Output the (x, y) coordinate of the center of the cell containing the given text.  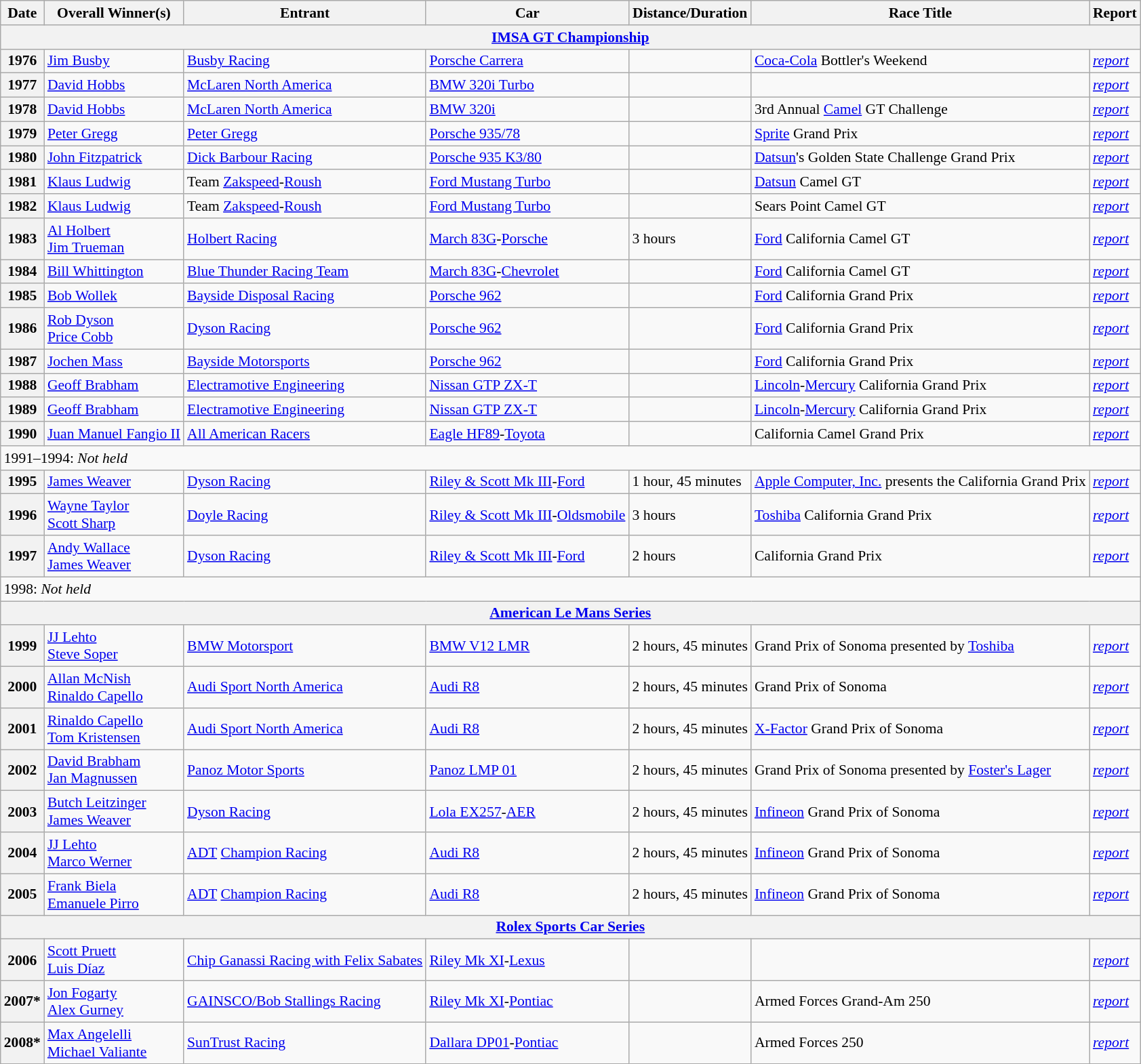
Frank Biela Emanuele Pirro (114, 895)
Bill Whittington (114, 272)
1982 (22, 206)
James Weaver (114, 482)
Datsun Camel GT (921, 182)
Report (1115, 13)
1976 (22, 61)
Rolex Sports Car Series (571, 927)
Holbert Racing (305, 239)
John Fitzpatrick (114, 158)
Blue Thunder Racing Team (305, 272)
Doyle Racing (305, 515)
Al Holbert Jim Trueman (114, 239)
March 83G-Chevrolet (527, 272)
Car (527, 13)
BMW Motorsport (305, 647)
1989 (22, 410)
Sprite Grand Prix (921, 134)
1995 (22, 482)
2006 (22, 960)
1999 (22, 647)
2007* (22, 1002)
David Brabham Jan Magnussen (114, 770)
2003 (22, 812)
Toshiba California Grand Prix (921, 515)
Grand Prix of Sonoma (921, 687)
Armed Forces Grand-Am 250 (921, 1002)
1991–1994: Not held (571, 458)
X-Factor Grand Prix of Sonoma (921, 729)
Grand Prix of Sonoma presented by Toshiba (921, 647)
Sears Point Camel GT (921, 206)
1983 (22, 239)
Max Angelelli Michael Valiante (114, 1042)
1986 (22, 328)
2002 (22, 770)
Entrant (305, 13)
Eagle HF89-Toyota (527, 434)
IMSA GT Championship (571, 37)
All American Racers (305, 434)
BMW 320i Turbo (527, 85)
Rinaldo Capello Tom Kristensen (114, 729)
1977 (22, 85)
SunTrust Racing (305, 1042)
Wayne Taylor Scott Sharp (114, 515)
3rd Annual Camel GT Challenge (921, 110)
Busby Racing (305, 61)
Jon Fogarty Alex Gurney (114, 1002)
Porsche 935/78 (527, 134)
Bayside Motorsports (305, 361)
Butch Leitzinger James Weaver (114, 812)
1979 (22, 134)
Porsche Carrera (527, 61)
Lola EX257-AER (527, 812)
Scott Pruett Luis Díaz (114, 960)
BMW V12 LMR (527, 647)
Jochen Mass (114, 361)
2008* (22, 1042)
March 83G-Porsche (527, 239)
Coca-Cola Bottler's Weekend (921, 61)
Riley Mk XI-Lexus (527, 960)
Race Title (921, 13)
2001 (22, 729)
1987 (22, 361)
Jim Busby (114, 61)
Riley Mk XI-Pontiac (527, 1002)
Dallara DP01-Pontiac (527, 1042)
Panoz Motor Sports (305, 770)
Andy Wallace James Weaver (114, 556)
Chip Ganassi Racing with Felix Sabates (305, 960)
GAINSCO/Bob Stallings Racing (305, 1002)
2004 (22, 853)
Datsun's Golden State Challenge Grand Prix (921, 158)
1990 (22, 434)
California Camel Grand Prix (921, 434)
Date (22, 13)
BMW 320i (527, 110)
Grand Prix of Sonoma presented by Foster's Lager (921, 770)
American Le Mans Series (571, 613)
Riley & Scott Mk III-Oldsmobile (527, 515)
Bob Wollek (114, 296)
1981 (22, 182)
1998: Not held (571, 589)
1996 (22, 515)
2 hours (689, 556)
JJ Lehto Steve Soper (114, 647)
California Grand Prix (921, 556)
Apple Computer, Inc. presents the California Grand Prix (921, 482)
2005 (22, 895)
Allan McNish Rinaldo Capello (114, 687)
1980 (22, 158)
Bayside Disposal Racing (305, 296)
Juan Manuel Fangio II (114, 434)
1985 (22, 296)
Dick Barbour Racing (305, 158)
Armed Forces 250 (921, 1042)
Distance/Duration (689, 13)
Porsche 935 K3/80 (527, 158)
Panoz LMP 01 (527, 770)
1988 (22, 386)
Rob Dyson Price Cobb (114, 328)
1984 (22, 272)
1 hour, 45 minutes (689, 482)
1997 (22, 556)
JJ Lehto Marco Werner (114, 853)
1978 (22, 110)
2000 (22, 687)
Overall Winner(s) (114, 13)
